Provide the (x, y) coordinate of the cell's center where the given text is located.  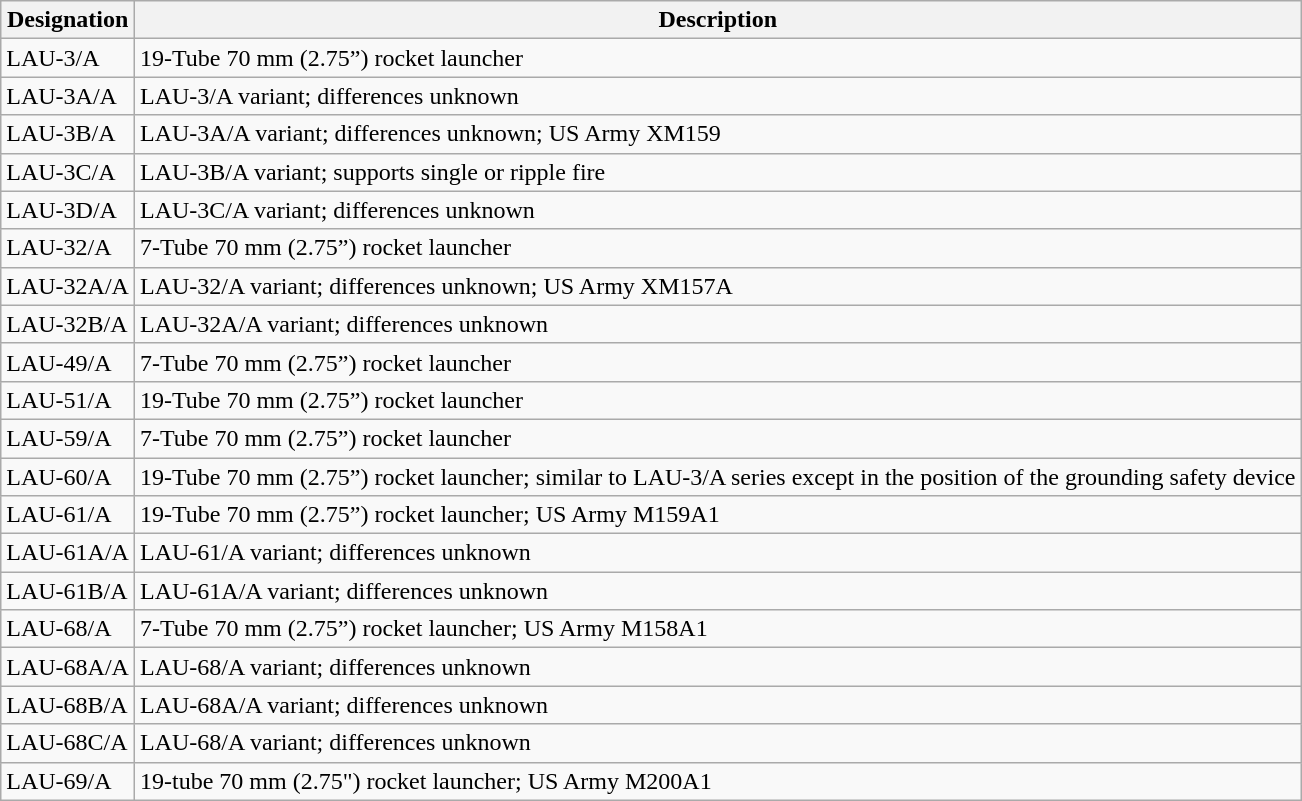
LAU-60/A (68, 477)
Description (718, 20)
LAU-61B/A (68, 591)
LAU-51/A (68, 400)
LAU-32A/A variant; differences unknown (718, 324)
LAU-3/A variant; differences unknown (718, 96)
LAU-32/A (68, 248)
LAU-68B/A (68, 705)
LAU-59/A (68, 438)
LAU-61A/A variant; differences unknown (718, 591)
LAU-32/A variant; differences unknown; US Army XM157A (718, 286)
LAU-3A/A variant; differences unknown; US Army XM159 (718, 134)
LAU-3B/A (68, 134)
7-Tube 70 mm (2.75”) rocket launcher; US Army M158A1 (718, 629)
LAU-61A/A (68, 553)
LAU-68/A (68, 629)
LAU-3/A (68, 58)
LAU-3D/A (68, 210)
LAU-61/A variant; differences unknown (718, 553)
LAU-3C/A variant; differences unknown (718, 210)
19-Tube 70 mm (2.75”) rocket launcher; US Army M159A1 (718, 515)
19-tube 70 mm (2.75") rocket launcher; US Army M200A1 (718, 781)
Designation (68, 20)
19-Tube 70 mm (2.75”) rocket launcher; similar to LAU-3/A series except in the position of the grounding safety device (718, 477)
LAU-68C/A (68, 743)
LAU-68A/A (68, 667)
LAU-61/A (68, 515)
LAU-32A/A (68, 286)
LAU-69/A (68, 781)
LAU-68A/A variant; differences unknown (718, 705)
LAU-49/A (68, 362)
LAU-32B/A (68, 324)
LAU-3C/A (68, 172)
LAU-3A/A (68, 96)
LAU-3B/A variant; supports single or ripple fire (718, 172)
